Determine the (X, Y) coordinate at the center of the cell enclosing the given text.  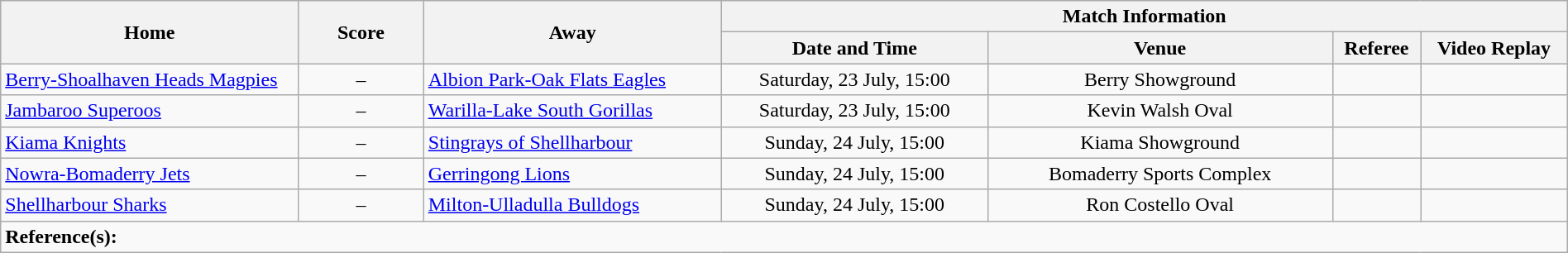
Albion Park-Oak Flats Eagles (572, 79)
Reference(s): (784, 236)
Bomaderry Sports Complex (1159, 174)
Warilla-Lake South Gorillas (572, 111)
Jambaroo Superoos (150, 111)
Home (150, 32)
Stingrays of Shellharbour (572, 142)
Ron Costello Oval (1159, 205)
Score (361, 32)
Match Information (1145, 17)
Venue (1159, 48)
Kevin Walsh Oval (1159, 111)
Away (572, 32)
Berry Showground (1159, 79)
Shellharbour Sharks (150, 205)
Kiama Knights (150, 142)
Gerringong Lions (572, 174)
Video Replay (1494, 48)
Berry-Shoalhaven Heads Magpies (150, 79)
Nowra-Bomaderry Jets (150, 174)
Kiama Showground (1159, 142)
Referee (1376, 48)
Milton-Ulladulla Bulldogs (572, 205)
Date and Time (854, 48)
